Search for the cell housing the specified text and yield its [x, y] center coordinate. 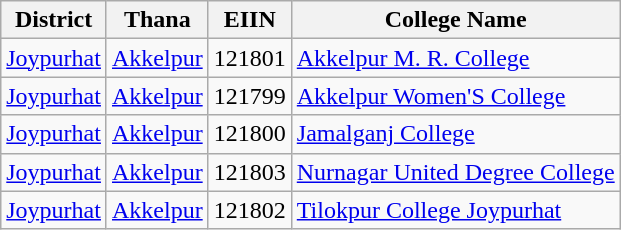
District [54, 20]
121801 [250, 58]
Jamalganj College [456, 134]
Nurnagar United Degree College [456, 172]
121800 [250, 134]
Akkelpur M. R. College [456, 58]
121802 [250, 210]
Tilokpur College Joypurhat [456, 210]
Thana [157, 20]
Akkelpur Women'S College [456, 96]
121803 [250, 172]
College Name [456, 20]
EIIN [250, 20]
121799 [250, 96]
